Scan for the cell matching the given text and deliver its [x, y] coordinate at center. 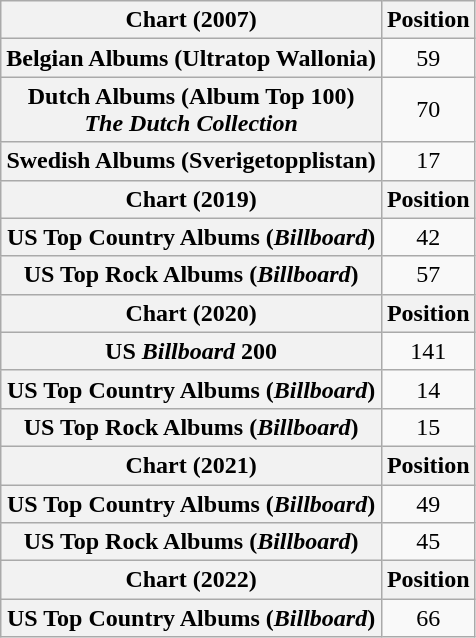
Dutch Albums (Album Top 100)The Dutch Collection [192, 110]
59 [428, 58]
15 [428, 427]
57 [428, 275]
49 [428, 503]
Swedish Albums (Sverigetopplistan) [192, 161]
17 [428, 161]
70 [428, 110]
66 [428, 618]
Chart (2007) [192, 20]
42 [428, 237]
Chart (2020) [192, 313]
Chart (2019) [192, 199]
US Billboard 200 [192, 351]
141 [428, 351]
45 [428, 542]
Chart (2022) [192, 580]
Chart (2021) [192, 465]
14 [428, 389]
Belgian Albums (Ultratop Wallonia) [192, 58]
